Provide the [X, Y] coordinate of the cell's center where the given text is located.  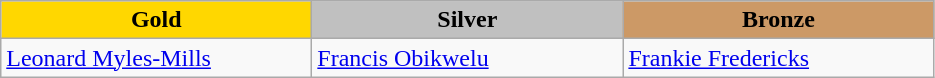
Leonard Myles-Mills [156, 58]
Bronze [778, 20]
Frankie Fredericks [778, 58]
Gold [156, 20]
Francis Obikwelu [468, 58]
Silver [468, 20]
